Scan for the cell matching the given text and deliver its [x, y] coordinate at center. 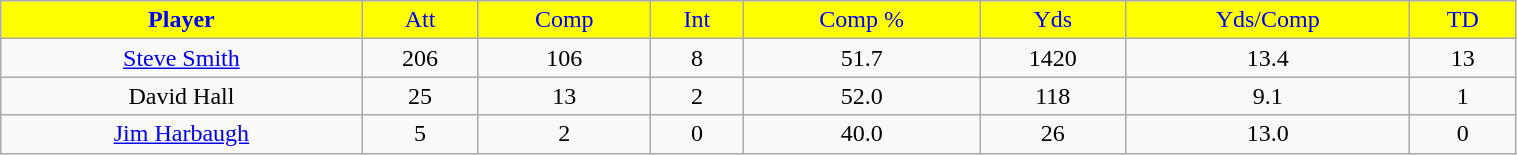
52.0 [862, 96]
9.1 [1268, 96]
118 [1053, 96]
1420 [1053, 58]
David Hall [182, 96]
13.4 [1268, 58]
1 [1463, 96]
Comp [564, 20]
Steve Smith [182, 58]
206 [420, 58]
Int [696, 20]
Att [420, 20]
51.7 [862, 58]
8 [696, 58]
25 [420, 96]
Yds/Comp [1268, 20]
Yds [1053, 20]
TD [1463, 20]
13.0 [1268, 134]
Comp % [862, 20]
Player [182, 20]
26 [1053, 134]
106 [564, 58]
40.0 [862, 134]
5 [420, 134]
Jim Harbaugh [182, 134]
